Detect which cell encompasses the target text, then output its [x, y] center coordinate. 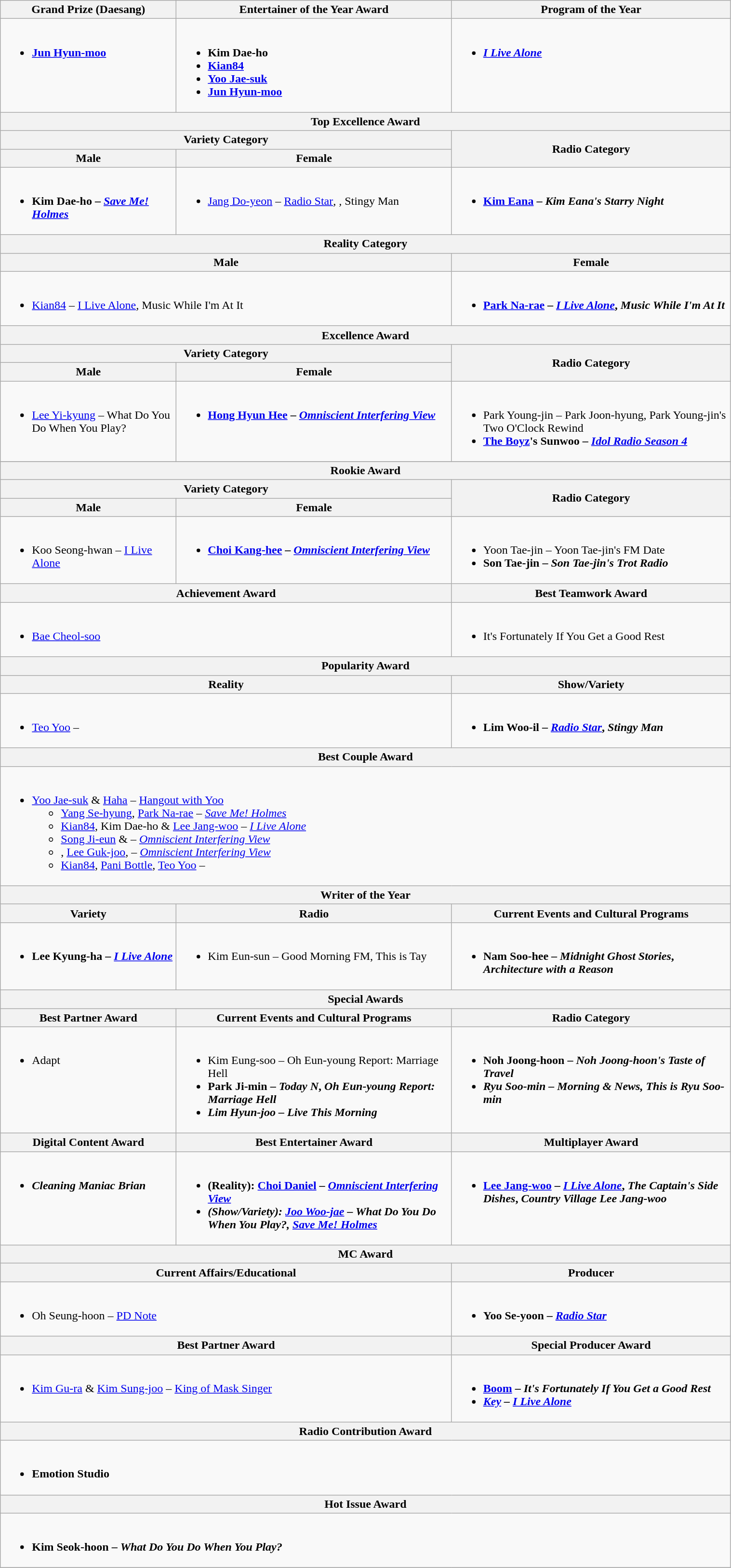
Radio [314, 913]
Koo Seong-hwan – I Live Alone [89, 550]
Entertainer of the Year Award [314, 10]
Variety [89, 913]
Reality Category [365, 244]
Lee Jang-woo – I Live Alone, The Captain's Side Dishes, Country Village Lee Jang-woo [591, 1198]
Bae Cheol-soo [226, 629]
Yoo Se-yoon – Radio Star [591, 1309]
Multiplayer Award [591, 1143]
Top Excellence Award [365, 121]
Jang Do-yeon – Radio Star, , Stingy Man [314, 201]
Hong Hyun Hee – Omniscient Interfering View [314, 421]
Best Couple Award [365, 757]
Kim Dae-ho – Save Me! Holmes [89, 201]
Digital Content Award [89, 1143]
Special Awards [365, 999]
Kim Eana – Kim Eana's Starry Night [591, 201]
Best Teamwork Award [591, 593]
Rookie Award [365, 471]
Radio Contribution Award [365, 1431]
(Reality): Choi Daniel – Omniscient Interfering View(Show/Variety): Joo Woo-jae – What Do You Do When You Play?, Save Me! Holmes [314, 1198]
Special Producer Award [591, 1345]
Program of the Year [591, 10]
It's Fortunately If You Get a Good Rest [591, 629]
Show/Variety [591, 684]
Park Na-rae – I Live Alone, Music While I'm At It [591, 299]
Nam Soo-hee – Midnight Ghost Stories, Architecture with a Reason [591, 956]
Emotion Studio [365, 1468]
MC Award [365, 1254]
Teo Yoo – [226, 721]
Park Young-jin – Park Joon-hyung, Park Young-jin's Two O'Clock RewindThe Boyz's Sunwoo – Idol Radio Season 4 [591, 421]
Excellence Award [365, 335]
Reality [226, 684]
Popularity Award [365, 666]
Writer of the Year [365, 895]
Kim Dae-ho Kian84Yoo Jae-sukJun Hyun-moo [314, 66]
Cleaning Maniac Brian [89, 1198]
Noh Joong-hoon – Noh Joong-hoon's Taste of TravelRyu Soo-min – Morning & News, This is Ryu Soo-min [591, 1080]
Oh Seung-hoon – PD Note [226, 1309]
Jun Hyun-moo [89, 66]
I Live Alone [591, 66]
Grand Prize (Daesang) [89, 10]
Kim Gu-ra & Kim Sung-joo – King of Mask Singer [226, 1388]
Producer [591, 1273]
Best Entertainer Award [314, 1143]
Kian84 – I Live Alone, Music While I'm At It [226, 299]
Current Affairs/Educational [226, 1273]
Lee Kyung-ha – I Live Alone [89, 956]
Kim Eung-soo – Oh Eun-young Report: Marriage HellPark Ji-min – Today N, Oh Eun-young Report: Marriage HellLim Hyun-joo – Live This Morning [314, 1080]
Kim Seok-hoon – What Do You Do When You Play? [365, 1540]
Choi Kang-hee – Omniscient Interfering View [314, 550]
Lim Woo-il – Radio Star, Stingy Man [591, 721]
Yoon Tae-jin – Yoon Tae-jin's FM DateSon Tae-jin – Son Tae-jin's Trot Radio [591, 550]
Boom – It's Fortunately If You Get a Good RestKey – I Live Alone [591, 1388]
Lee Yi-kyung – What Do You Do When You Play? [89, 421]
Adapt [89, 1080]
Hot Issue Award [365, 1504]
Kim Eun-sun – Good Morning FM, This is Tay [314, 956]
Achievement Award [226, 593]
